Return [X, Y] of the center of cell containing provided text 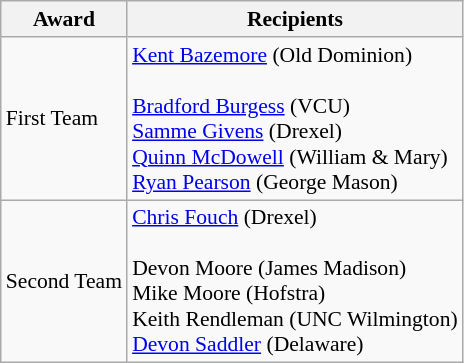
Award [64, 19]
Second Team [64, 282]
Chris Fouch (Drexel)Devon Moore (James Madison) Mike Moore (Hofstra) Keith Rendleman (UNC Wilmington) Devon Saddler (Delaware) [295, 282]
First Team [64, 118]
Recipients [295, 19]
Kent Bazemore (Old Dominion)Bradford Burgess (VCU) Samme Givens (Drexel) Quinn McDowell (William & Mary) Ryan Pearson (George Mason) [295, 118]
